Return the [x, y] coordinate for the center point of the cell that contains the specified text.  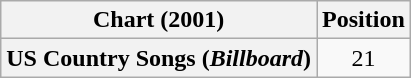
US Country Songs (Billboard) [159, 58]
Chart (2001) [159, 20]
Position [364, 20]
21 [364, 58]
